Find where the given text appears and provide that cell's center as [x, y] coordinate. 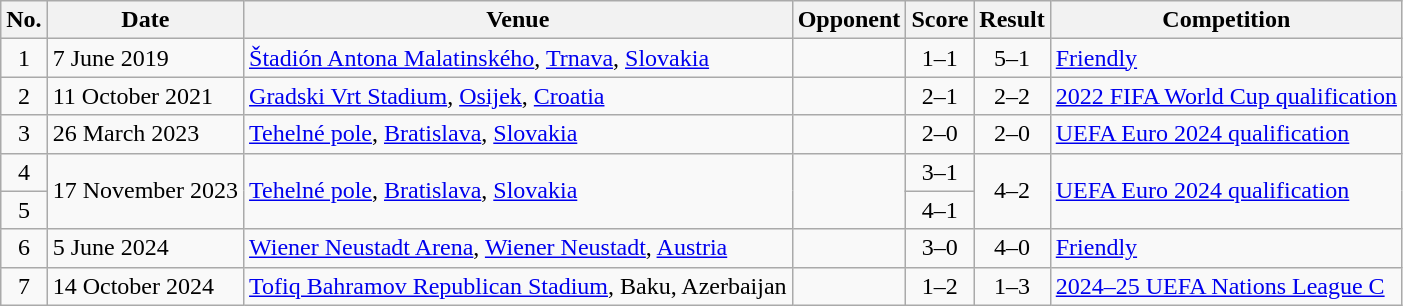
Score [940, 20]
No. [24, 20]
1–3 [1012, 286]
17 November 2023 [145, 191]
Result [1012, 20]
Gradski Vrt Stadium, Osijek, Croatia [518, 96]
3–1 [940, 172]
1–1 [940, 58]
Date [145, 20]
1 [24, 58]
Wiener Neustadt Arena, Wiener Neustadt, Austria [518, 248]
4–2 [1012, 191]
Competition [1226, 20]
4–1 [940, 210]
Tofiq Bahramov Republican Stadium, Baku, Azerbaijan [518, 286]
14 October 2024 [145, 286]
5 [24, 210]
7 [24, 286]
11 October 2021 [145, 96]
2–2 [1012, 96]
2 [24, 96]
2–1 [940, 96]
Venue [518, 20]
4–0 [1012, 248]
3–0 [940, 248]
5 June 2024 [145, 248]
2024–25 UEFA Nations League C [1226, 286]
Opponent [849, 20]
1–2 [940, 286]
3 [24, 134]
2022 FIFA World Cup qualification [1226, 96]
26 March 2023 [145, 134]
Štadión Antona Malatinského, Trnava, Slovakia [518, 58]
5–1 [1012, 58]
4 [24, 172]
6 [24, 248]
7 June 2019 [145, 58]
